For the text-containing cell, return its midpoint in (X, Y) coordinate format. 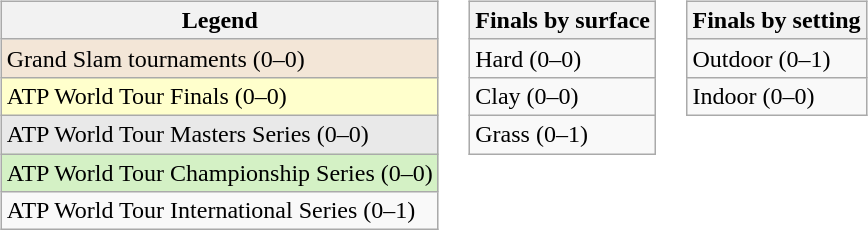
Grand Slam tournaments (0–0) (220, 58)
ATP World Tour International Series (0–1) (220, 211)
ATP World Tour Finals (0–0) (220, 96)
Finals by surface (563, 20)
Clay (0–0) (563, 96)
ATP World Tour Championship Series (0–0) (220, 173)
ATP World Tour Masters Series (0–0) (220, 134)
Outdoor (0–1) (776, 58)
Hard (0–0) (563, 58)
Indoor (0–0) (776, 96)
Legend (220, 20)
Grass (0–1) (563, 134)
Finals by setting (776, 20)
